Identify which cell holds the provided text, then report its [X, Y] central coordinate. 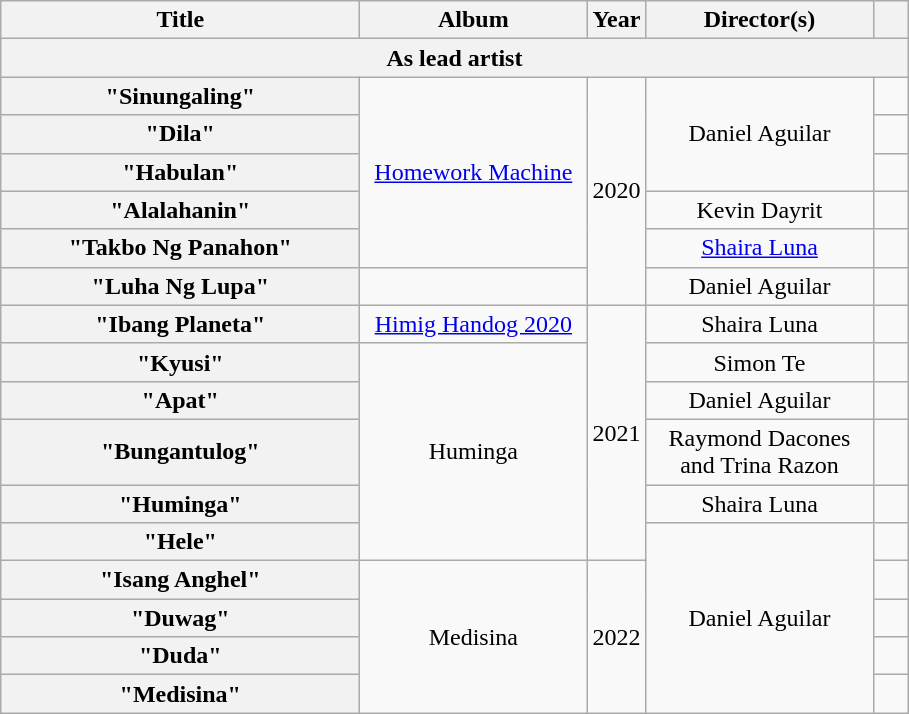
Huminga [474, 452]
"Hele" [180, 542]
Simon Te [760, 362]
Kevin Dayrit [760, 210]
Raymond Dacones and Trina Razon [760, 452]
"Duda" [180, 656]
"Luha Ng Lupa" [180, 286]
Himig Handog 2020 [474, 324]
Year [616, 20]
"Apat" [180, 400]
"Duwag" [180, 618]
As lead artist [454, 58]
Medisina [474, 637]
"Bungantulog" [180, 452]
"Takbo Ng Panahon" [180, 248]
"Isang Anghel" [180, 580]
"Sinungaling" [180, 96]
"Medisina" [180, 694]
"Kyusi" [180, 362]
"Habulan" [180, 172]
"Huminga" [180, 503]
"Dila" [180, 134]
2022 [616, 637]
2021 [616, 432]
Title [180, 20]
Album [474, 20]
Homework Machine [474, 172]
2020 [616, 191]
"Alalahanin" [180, 210]
Director(s) [760, 20]
"Ibang Planeta" [180, 324]
